Output the (x, y) coordinate of the center of the cell containing the given text.  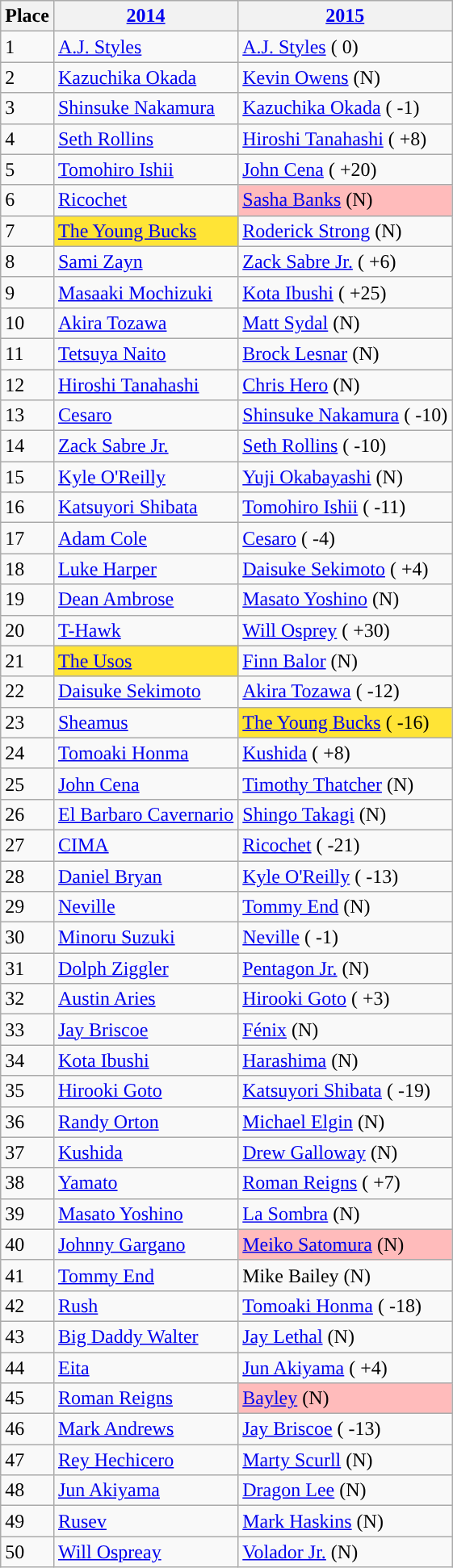
Tommy End (145, 1275)
Tomohiro Ishii ( -11) (346, 508)
40 (27, 1244)
Place (27, 16)
Jun Akiyama ( +4) (346, 1368)
21 (27, 661)
23 (27, 722)
Daniel Bryan (145, 876)
Dragon Lee (N) (346, 1491)
John Cena (145, 784)
CIMA (145, 845)
Pentagon Jr. (N) (346, 968)
Shinsuke Nakamura ( -10) (346, 416)
28 (27, 876)
30 (27, 938)
10 (27, 323)
12 (27, 385)
Matt Sydal (N) (346, 323)
Shingo Takagi (N) (346, 814)
Kazuchika Okada ( -1) (346, 108)
Neville (145, 907)
Kota Ibushi (145, 1060)
34 (27, 1060)
Jun Akiyama (145, 1491)
3 (27, 108)
Yuji Okabayashi (N) (346, 477)
Kazuchika Okada (145, 77)
17 (27, 538)
22 (27, 692)
Kushida ( +8) (346, 753)
Ricochet (145, 200)
Austin Aries (145, 999)
Katsuyori Shibata (145, 508)
Masato Yoshino (145, 1214)
44 (27, 1368)
Masato Yoshino (N) (346, 600)
Rey Hechicero (145, 1460)
31 (27, 968)
Kushida (145, 1152)
Cesaro ( -4) (346, 538)
Jay Briscoe (145, 1030)
8 (27, 261)
42 (27, 1306)
Chris Hero (N) (346, 385)
5 (27, 169)
Timothy Thatcher (N) (346, 784)
A.J. Styles (145, 47)
26 (27, 814)
43 (27, 1336)
Tomoaki Honma (145, 753)
Hiroshi Tanahashi ( +8) (346, 139)
Mark Andrews (145, 1429)
1 (27, 47)
El Barbaro Cavernario (145, 814)
2015 (346, 16)
Kyle O'Reilly (145, 477)
Brock Lesnar (N) (346, 353)
36 (27, 1122)
47 (27, 1460)
Roman Reigns ( +7) (346, 1183)
Tommy End (N) (346, 907)
49 (27, 1521)
Roman Reigns (145, 1399)
25 (27, 784)
19 (27, 600)
Shinsuke Nakamura (145, 108)
La Sombra (N) (346, 1214)
Hiroshi Tanahashi (145, 385)
Ricochet ( -21) (346, 845)
Randy Orton (145, 1122)
Hirooki Goto ( +3) (346, 999)
Sami Zayn (145, 261)
Fénix (N) (346, 1030)
Luke Harper (145, 569)
24 (27, 753)
4 (27, 139)
13 (27, 416)
7 (27, 231)
Seth Rollins (145, 139)
Volador Jr. (N) (346, 1552)
Daisuke Sekimoto (145, 692)
Bayley (N) (346, 1399)
35 (27, 1091)
Minoru Suzuki (145, 938)
41 (27, 1275)
Will Ospreay (145, 1552)
48 (27, 1491)
37 (27, 1152)
46 (27, 1429)
Kevin Owens (N) (346, 77)
Jay Briscoe ( -13) (346, 1429)
Hirooki Goto (145, 1091)
The Young Bucks (145, 231)
Eita (145, 1368)
2 (27, 77)
Jay Lethal (N) (346, 1336)
38 (27, 1183)
Zack Sabre Jr. ( +6) (346, 261)
Mark Haskins (N) (346, 1521)
Sasha Banks (N) (346, 200)
Masaaki Mochizuki (145, 292)
Rush (145, 1306)
The Usos (145, 661)
The Young Bucks ( -16) (346, 722)
Mike Bailey (N) (346, 1275)
15 (27, 477)
Tomohiro Ishii (145, 169)
14 (27, 446)
Kyle O'Reilly ( -13) (346, 876)
Akira Tozawa ( -12) (346, 692)
Tomoaki Honma ( -18) (346, 1306)
Big Daddy Walter (145, 1336)
John Cena ( +20) (346, 169)
Harashima (N) (346, 1060)
2014 (145, 16)
45 (27, 1399)
Yamato (145, 1183)
Roderick Strong (N) (346, 231)
Adam Cole (145, 538)
Zack Sabre Jr. (145, 446)
Finn Balor (N) (346, 661)
20 (27, 630)
Kota Ibushi ( +25) (346, 292)
Michael Elgin (N) (346, 1122)
Neville ( -1) (346, 938)
A.J. Styles ( 0) (346, 47)
27 (27, 845)
Akira Tozawa (145, 323)
6 (27, 200)
18 (27, 569)
Tetsuya Naito (145, 353)
9 (27, 292)
33 (27, 1030)
Seth Rollins ( -10) (346, 446)
16 (27, 508)
39 (27, 1214)
Meiko Satomura (N) (346, 1244)
T-Hawk (145, 630)
11 (27, 353)
Cesaro (145, 416)
32 (27, 999)
Johnny Gargano (145, 1244)
50 (27, 1552)
Rusev (145, 1521)
Will Osprey ( +30) (346, 630)
29 (27, 907)
Dolph Ziggler (145, 968)
Marty Scurll (N) (346, 1460)
Drew Galloway (N) (346, 1152)
Daisuke Sekimoto ( +4) (346, 569)
Katsuyori Shibata ( -19) (346, 1091)
Dean Ambrose (145, 600)
Sheamus (145, 722)
